Determine the (X, Y) coordinate at the center of the cell enclosing the given text.  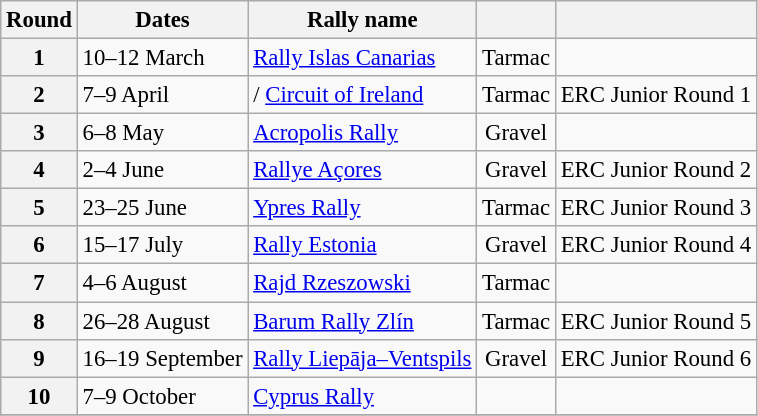
ERC Junior Round 1 (656, 95)
Barum Rally Zlín (362, 321)
4–6 August (162, 283)
1 (39, 58)
7–9 October (162, 396)
15–17 July (162, 245)
4 (39, 170)
Rallye Açores (362, 170)
16–19 September (162, 358)
Rally name (362, 20)
Rajd Rzeszowski (362, 283)
Round (39, 20)
ERC Junior Round 6 (656, 358)
ERC Junior Round 4 (656, 245)
7–9 April (162, 95)
ERC Junior Round 5 (656, 321)
3 (39, 133)
Rally Liepāja–Ventspils (362, 358)
10 (39, 396)
ERC Junior Round 3 (656, 208)
Ypres Rally (362, 208)
Rally Estonia (362, 245)
/ Circuit of Ireland (362, 95)
8 (39, 321)
26–28 August (162, 321)
Acropolis Rally (362, 133)
2 (39, 95)
6–8 May (162, 133)
5 (39, 208)
7 (39, 283)
2–4 June (162, 170)
9 (39, 358)
10–12 March (162, 58)
ERC Junior Round 2 (656, 170)
6 (39, 245)
Dates (162, 20)
Cyprus Rally (362, 396)
23–25 June (162, 208)
Rally Islas Canarias (362, 58)
